Output the (X, Y) coordinate of the center of the cell containing the given text.  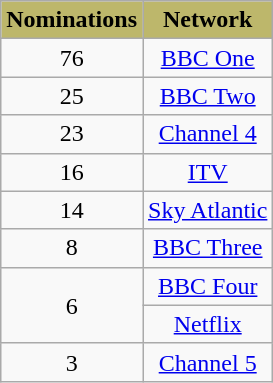
16 (72, 172)
14 (72, 210)
6 (72, 305)
Network (207, 20)
BBC One (207, 58)
76 (72, 58)
23 (72, 134)
BBC Four (207, 286)
BBC Three (207, 248)
Nominations (72, 20)
Netflix (207, 324)
25 (72, 96)
ITV (207, 172)
Channel 4 (207, 134)
BBC Two (207, 96)
Channel 5 (207, 362)
Sky Atlantic (207, 210)
8 (72, 248)
3 (72, 362)
